Identify which cell holds the provided text, then report its (x, y) central coordinate. 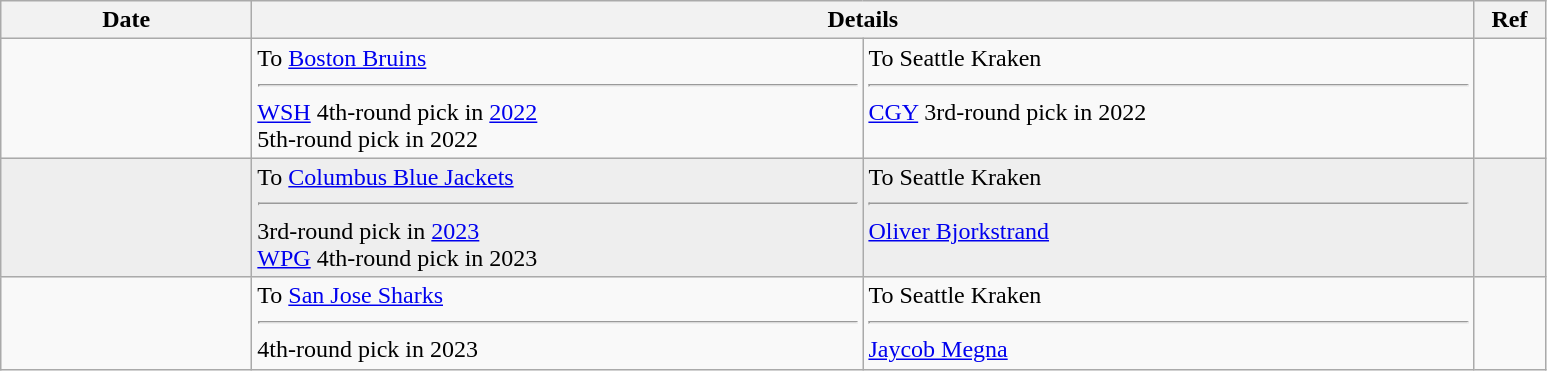
Details (863, 20)
To Seattle KrakenOliver Bjorkstrand (1168, 218)
To Seattle KrakenJaycob Megna (1168, 323)
To Seattle KrakenCGY 3rd-round pick in 2022 (1168, 98)
Date (126, 20)
Ref (1510, 20)
To Boston BruinsWSH 4th-round pick in 20225th-round pick in 2022 (558, 98)
To Columbus Blue Jackets3rd-round pick in 2023WPG 4th-round pick in 2023 (558, 218)
To San Jose Sharks4th-round pick in 2023 (558, 323)
